Return [X, Y] of the center of cell containing provided text 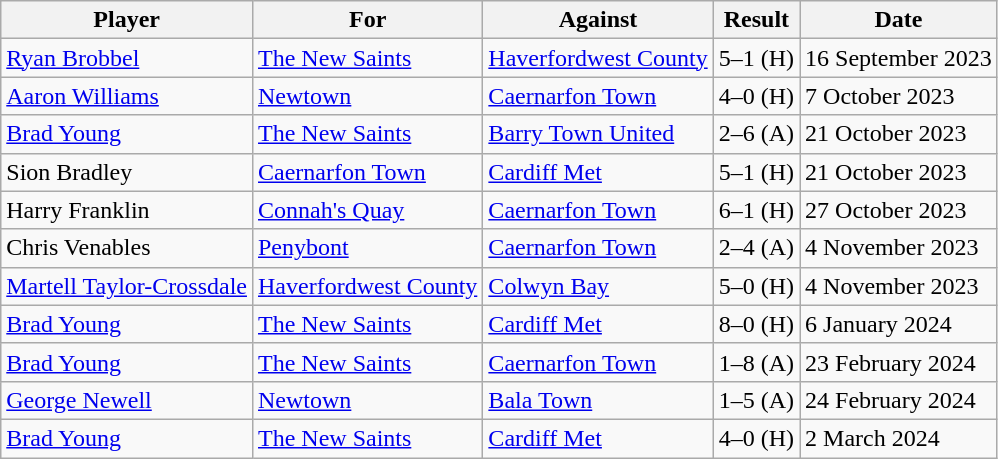
1–5 (A) [756, 400]
6–1 (H) [756, 210]
For [367, 20]
George Newell [127, 400]
2–6 (A) [756, 134]
Penybont [367, 248]
Martell Taylor-Crossdale [127, 286]
Bala Town [598, 400]
1–8 (A) [756, 362]
Date [899, 20]
Sion Bradley [127, 172]
24 February 2024 [899, 400]
23 February 2024 [899, 362]
Colwyn Bay [598, 286]
27 October 2023 [899, 210]
Result [756, 20]
16 September 2023 [899, 58]
Against [598, 20]
2–4 (A) [756, 248]
8–0 (H) [756, 324]
Player [127, 20]
Barry Town United [598, 134]
Aaron Williams [127, 96]
Ryan Brobbel [127, 58]
Chris Venables [127, 248]
Harry Franklin [127, 210]
Connah's Quay [367, 210]
7 October 2023 [899, 96]
5–0 (H) [756, 286]
2 March 2024 [899, 438]
6 January 2024 [899, 324]
